Return (x, y) of the center of cell containing provided text 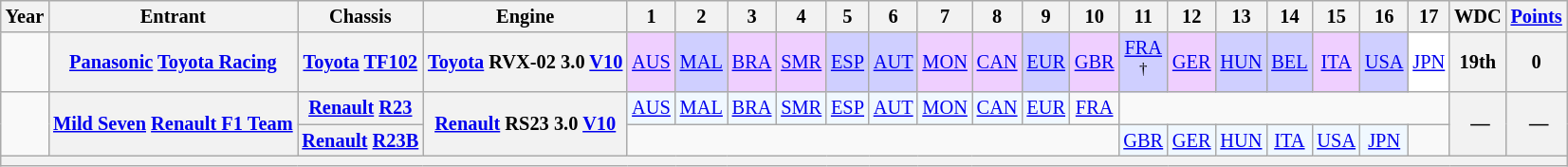
6 (894, 16)
Points (1537, 16)
17 (1429, 16)
9 (1045, 16)
Toyota RVX-02 3.0 V10 (526, 63)
0 (1537, 63)
FRA† (1143, 63)
Renault R23B (360, 140)
15 (1336, 16)
Entrant (173, 16)
3 (752, 16)
Year (25, 16)
7 (945, 16)
10 (1095, 16)
12 (1191, 16)
1 (651, 16)
19th (1478, 63)
13 (1241, 16)
Renault RS23 3.0 V10 (526, 123)
5 (848, 16)
16 (1384, 16)
8 (998, 16)
11 (1143, 16)
Panasonic Toyota Racing (173, 63)
2 (702, 16)
Renault R23 (360, 108)
Toyota TF102 (360, 63)
4 (801, 16)
14 (1289, 16)
WDC (1478, 16)
Engine (526, 16)
Mild Seven Renault F1 Team (173, 123)
Chassis (360, 16)
BEL (1289, 63)
FRA (1095, 108)
